Search for the cell housing the specified text and yield its [x, y] center coordinate. 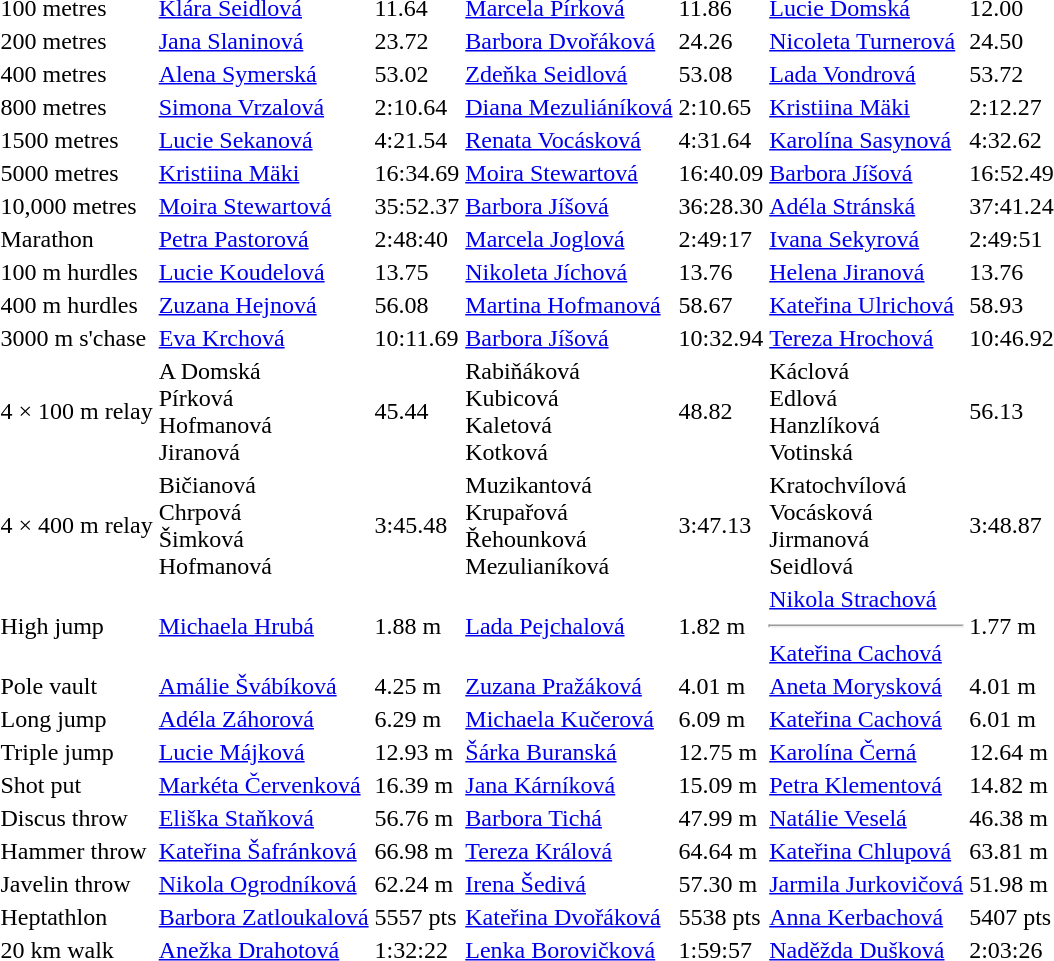
Karolína Černá [866, 752]
3:47.13 [721, 526]
Natálie Veselá [866, 818]
23.72 [417, 41]
12.75 m [721, 752]
Tereza Králová [569, 851]
Ivana Sekyrová [866, 239]
Alena Symerská [264, 74]
Aneta Morysková [866, 686]
5538 pts [721, 917]
A DomskáPírkováHofmanováJiranová [264, 412]
Eva Krchová [264, 338]
12.93 m [417, 752]
Adéla Stránská [866, 206]
53.08 [721, 74]
Anna Kerbachová [866, 917]
10:11.69 [417, 338]
Lada Vondrová [866, 74]
Lucie Koudelová [264, 272]
1.82 m [721, 626]
Kateřina Ulrichová [866, 305]
Lada Pejchalová [569, 626]
Kateřina Chlupová [866, 851]
Simona Vrzalová [264, 107]
5557 pts [417, 917]
62.24 m [417, 884]
15.09 m [721, 785]
2:48:40 [417, 239]
2:10.64 [417, 107]
4.01 m [721, 686]
Amálie Švábíková [264, 686]
Jana Kárníková [569, 785]
Irena Šedivá [569, 884]
Šárka Buranská [569, 752]
Kateřina Dvořáková [569, 917]
Markéta Červenková [264, 785]
45.44 [417, 412]
Nicoleta Turnerová [866, 41]
RabiňákováKubicováKaletováKotková [569, 412]
Nikoleta Jíchová [569, 272]
36:28.30 [721, 206]
Nikola Ogrodníková [264, 884]
24.26 [721, 41]
MuzikantováKrupařováŘehounkováMezulianíková [569, 526]
Tereza Hrochová [866, 338]
16:34.69 [417, 173]
6.29 m [417, 719]
10:32.94 [721, 338]
BičianováChrpováŠimkováHofmanová [264, 526]
13.75 [417, 272]
Petra Klementová [866, 785]
3:45.48 [417, 526]
KáclováEdlováHanzlíkováVotinská [866, 412]
4.25 m [417, 686]
Adéla Záhorová [264, 719]
Barbora Dvořáková [569, 41]
58.67 [721, 305]
53.02 [417, 74]
Petra Pastorová [264, 239]
Kateřina Cachová [866, 719]
Nikola StrachováKateřina Cachová [866, 626]
1.88 m [417, 626]
Eliška Staňková [264, 818]
2:49:17 [721, 239]
6.09 m [721, 719]
Zuzana Pražáková [569, 686]
48.82 [721, 412]
16.39 m [417, 785]
57.30 m [721, 884]
Jarmila Jurkovičová [866, 884]
64.64 m [721, 851]
66.98 m [417, 851]
Barbora Zatloukalová [264, 917]
Barbora Tichá [569, 818]
Lucie Májková [264, 752]
Karolína Sasynová [866, 140]
Michaela Kučerová [569, 719]
56.76 m [417, 818]
Michaela Hrubá [264, 626]
13.76 [721, 272]
16:40.09 [721, 173]
2:10.65 [721, 107]
Martina Hofmanová [569, 305]
35:52.37 [417, 206]
Lucie Sekanová [264, 140]
4:21.54 [417, 140]
Renata Vocásková [569, 140]
56.08 [417, 305]
Kateřina Šafránková [264, 851]
47.99 m [721, 818]
Marcela Joglová [569, 239]
Diana Mezuliáníková [569, 107]
Zdeňka Seidlová [569, 74]
Jana Slaninová [264, 41]
Zuzana Hejnová [264, 305]
Helena Jiranová [866, 272]
4:31.64 [721, 140]
KratochvílováVocáskováJirmanováSeidlová [866, 526]
